Search for the cell housing the specified text and yield its [x, y] center coordinate. 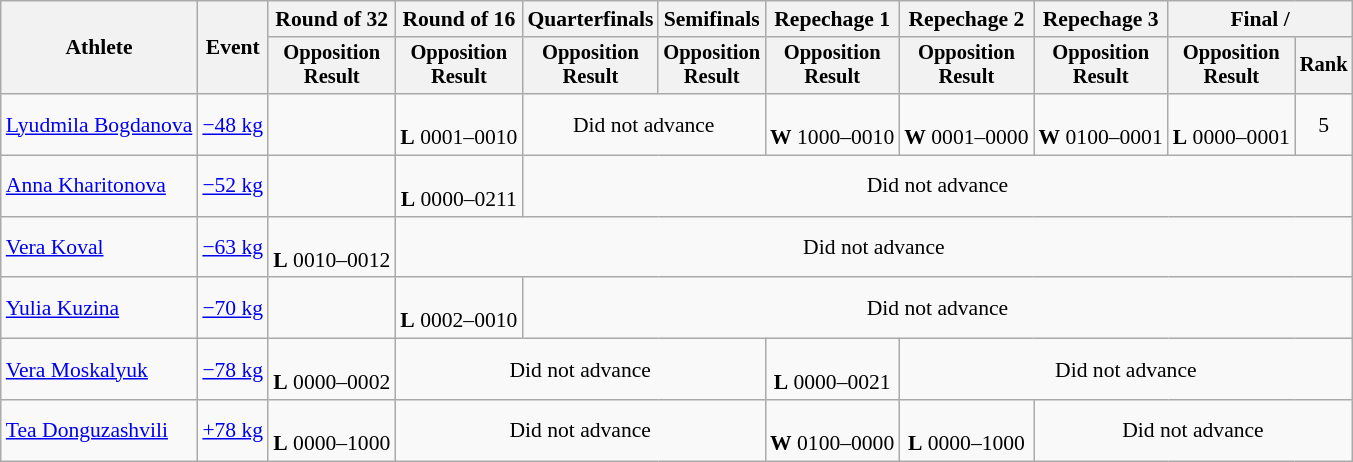
Repechage 1 [832, 19]
Round of 16 [458, 19]
L 0000–0001 [1232, 124]
L 0000–0002 [332, 370]
Repechage 3 [1101, 19]
Tea Donguzashvili [100, 430]
Final / [1260, 19]
L 0001–0010 [458, 124]
Anna Kharitonova [100, 186]
+78 kg [232, 430]
−70 kg [232, 308]
−63 kg [232, 248]
−52 kg [232, 186]
Lyudmila Bogdanova [100, 124]
Vera Koval [100, 248]
L 0002–0010 [458, 308]
L 0000–0211 [458, 186]
W 0100–0001 [1101, 124]
W 0001–0000 [966, 124]
Semifinals [712, 19]
Vera Moskalyuk [100, 370]
5 [1324, 124]
Rank [1324, 66]
−78 kg [232, 370]
Yulia Kuzina [100, 308]
W 0100–0000 [832, 430]
Round of 32 [332, 19]
W 1000–0010 [832, 124]
Quarterfinals [590, 19]
Repechage 2 [966, 19]
−48 kg [232, 124]
L 0010–0012 [332, 248]
Event [232, 48]
Athlete [100, 48]
L 0000–0021 [832, 370]
